For the text-containing cell, return its midpoint in [X, Y] coordinate format. 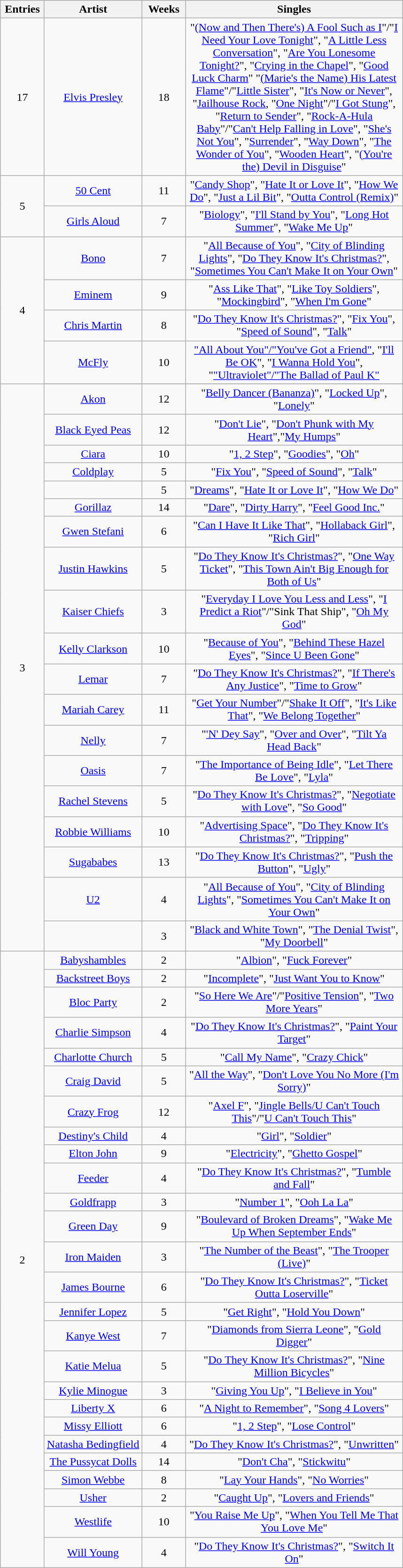
"All Because of You", "City of Blinding Lights", "Sometimes You Can't Make It on Your Own" [294, 899]
Justin Hawkins [93, 569]
"Do They Know It's Christmas?", "If There's Any Justice", "Time to Grow" [294, 679]
"Do They Know It's Christmas?", "Tumble and Fall" [294, 1178]
"The Importance of Being Idle", "Let There Be Love", "Lyla" [294, 770]
Liberty X [93, 1408]
"Biology", "I'll Stand by You", "Long Hot Summer", "Wake Me Up" [294, 221]
"Number 1", "Ooh La La" [294, 1202]
Elvis Presley [93, 97]
"Get Your Number"/"Shake It Off", "It's Like That", "We Belong Together" [294, 709]
Artist [93, 9]
Robbie Williams [93, 831]
Backstreet Boys [93, 978]
Weeks [164, 9]
Goldfrapp [93, 1202]
Gwen Stefani [93, 532]
Kelly Clarkson [93, 648]
"Do They Know It's Christmas?", "Push the Button", "Ugly" [294, 862]
"Get Right", "Hold You Down" [294, 1311]
Rachel Stevens [93, 801]
"Everyday I Love You Less and Less", "I Predict a Riot"/"Sink That Ship", "Oh My God" [294, 612]
Mariah Carey [93, 709]
Bloc Party [93, 1002]
Chris Martin [93, 326]
"Caught Up", "Lovers and Friends" [294, 1498]
Singles [294, 9]
"A Night to Remember", "Song 4 Lovers" [294, 1408]
"Can I Have It Like That", "Hollaback Girl", "Rich Girl" [294, 532]
"Advertising Space", "Do They Know It's Christmas?", "Tripping" [294, 831]
Entries [23, 9]
"Giving You Up", "I Believe in You" [294, 1390]
"Black and White Town", "The Denial Twist", "My Doorbell" [294, 936]
Jennifer Lopez [93, 1311]
Green Day [93, 1226]
"The Number of the Beast", "The Trooper (Live)" [294, 1256]
"Do They Know It's Christmas?", "Unwritten" [294, 1444]
"Diamonds from Sierra Leone", "Gold Digger" [294, 1335]
Kaiser Chiefs [93, 612]
McFly [93, 362]
"Boulevard of Broken Dreams", "Wake Me Up When September Ends" [294, 1226]
"All About You"/"You've Got a Friend", "I'll Be OK", "I Wanna Hold You", ""Ultraviolet"/"The Ballad of Paul K" [294, 362]
Sugababes [93, 862]
"Don't Cha", "Stickwitu" [294, 1462]
Craig David [93, 1081]
50 Cent [93, 190]
Girls Aloud [93, 221]
"Do They Know It's Christmas?", "Ticket Outta Loserville" [294, 1287]
"Electricity", "Ghetto Gospel" [294, 1154]
"Do They Know It's Christmas?", "Switch It On" [294, 1552]
"Dreams", "Hate It or Love It", "How We Do" [294, 489]
"Do They Know It's Christmas?", "Paint Your Target" [294, 1033]
"Dare", "Dirty Harry", "Feel Good Inc." [294, 508]
18 [164, 97]
Black Eyed Peas [93, 430]
Charlotte Church [93, 1057]
17 [23, 97]
"Do They Know It's Christmas?", "Negotiate with Love", "So Good" [294, 801]
Iron Maiden [93, 1256]
The Pussycat Dolls [93, 1462]
Natasha Bedingfield [93, 1444]
Destiny's Child [93, 1136]
"Axel F", "Jingle Bells/U Can't Touch This"/"U Can't Touch This" [294, 1112]
Kanye West [93, 1335]
Crazy Frog [93, 1112]
"Don't Lie", "Don't Phunk with My Heart","My Humps" [294, 430]
13 [164, 862]
"Incomplete", "Just Want You to Know" [294, 978]
Babyshambles [93, 960]
"1, 2 Step", "Goodies", "Oh" [294, 454]
"Do They Know It's Christmas?", "Fix You", "Speed of Sound", "Talk" [294, 326]
Katie Melua [93, 1366]
"1, 2 Step", "Lose Control" [294, 1426]
"You Raise Me Up", "When You Tell Me That You Love Me" [294, 1522]
Will Young [93, 1552]
Usher [93, 1498]
Akon [93, 399]
"'N' Dey Say", "Over and Over", "Tilt Ya Head Back" [294, 740]
Gorillaz [93, 508]
"All the Way", "Don't Love You No More (I'm Sorry)" [294, 1081]
Westlife [93, 1522]
Charlie Simpson [93, 1033]
Ciara [93, 454]
Coldplay [93, 472]
Lemar [93, 679]
Kylie Minogue [93, 1390]
Eminem [93, 295]
Missy Elliott [93, 1426]
Simon Webbe [93, 1480]
"Girl", "Soldier" [294, 1136]
"Call My Name", "Crazy Chick" [294, 1057]
"All Because of You", "City of Blinding Lights", "Do They Know It's Christmas?", "Sometimes You Can't Make It on Your Own" [294, 258]
"Candy Shop", "Hate It or Love It", "How We Do", "Just a Lil Bit", "Outta Control (Remix)" [294, 190]
"Do They Know It's Christmas?", "Nine Million Bicycles" [294, 1366]
"So Here We Are"/"Positive Tension", "Two More Years" [294, 1002]
Feeder [93, 1178]
"Because of You", "Behind These Hazel Eyes", "Since U Been Gone" [294, 648]
"Ass Like That", "Like Toy Soldiers", "Mockingbird", "When I'm Gone" [294, 295]
"Fix You", "Speed of Sound", "Talk" [294, 472]
"Belly Dancer (Bananza)", "Locked Up", "Lonely" [294, 399]
U2 [93, 899]
"Do They Know It's Christmas?", "One Way Ticket", "This Town Ain't Big Enough for Both of Us" [294, 569]
James Bourne [93, 1287]
Nelly [93, 740]
"Albion", "Fuck Forever" [294, 960]
Bono [93, 258]
Elton John [93, 1154]
"Lay Your Hands", "No Worries" [294, 1480]
Oasis [93, 770]
